Locate the cell with the specified text and output its (x, y) center coordinate. 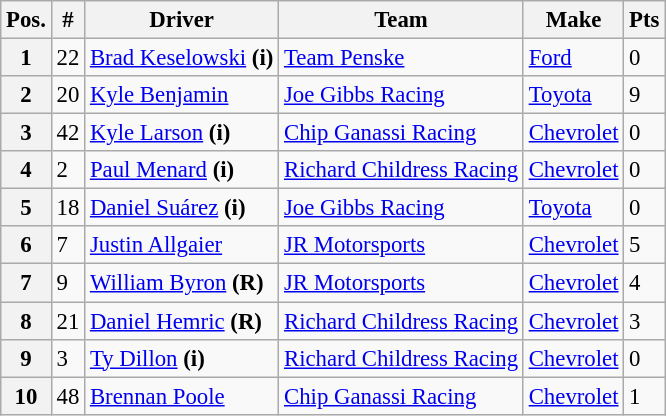
48 (68, 396)
Team (402, 20)
6 (26, 245)
William Byron (R) (182, 283)
Kyle Larson (i) (182, 133)
22 (68, 58)
Paul Menard (i) (182, 170)
20 (68, 95)
Brad Keselowski (i) (182, 58)
18 (68, 208)
42 (68, 133)
Team Penske (402, 58)
Daniel Hemric (R) (182, 321)
Daniel Suárez (i) (182, 208)
8 (26, 321)
# (68, 20)
Make (573, 20)
Pos. (26, 20)
Brennan Poole (182, 396)
21 (68, 321)
Ford (573, 58)
Pts (644, 20)
Ty Dillon (i) (182, 358)
Driver (182, 20)
Justin Allgaier (182, 245)
10 (26, 396)
Kyle Benjamin (182, 95)
